Determine the (x, y) coordinate at the center of the cell enclosing the given text.  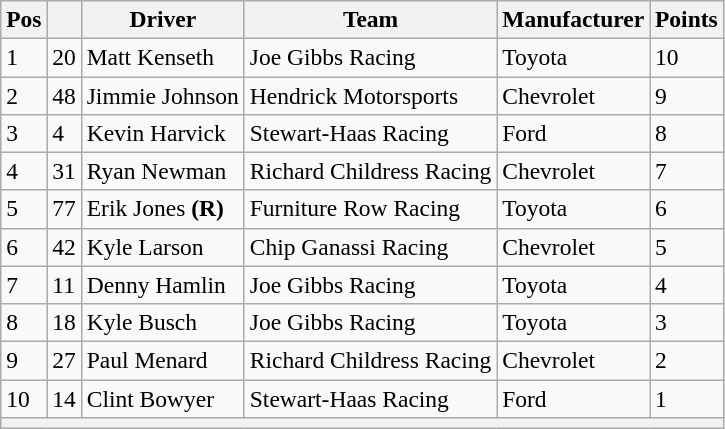
Paul Menard (162, 360)
42 (64, 247)
Jimmie Johnson (162, 95)
Kyle Busch (162, 322)
Kyle Larson (162, 247)
Erik Jones (R) (162, 209)
Hendrick Motorsports (370, 95)
Kevin Harvick (162, 133)
27 (64, 360)
18 (64, 322)
Driver (162, 19)
Chip Ganassi Racing (370, 247)
Points (687, 19)
Ryan Newman (162, 171)
Denny Hamlin (162, 285)
Pos (24, 19)
Team (370, 19)
31 (64, 171)
Clint Bowyer (162, 398)
77 (64, 209)
20 (64, 57)
Furniture Row Racing (370, 209)
14 (64, 398)
Matt Kenseth (162, 57)
48 (64, 95)
11 (64, 285)
Manufacturer (574, 19)
